Return the (X, Y) coordinate for the center point of the cell that contains the specified text.  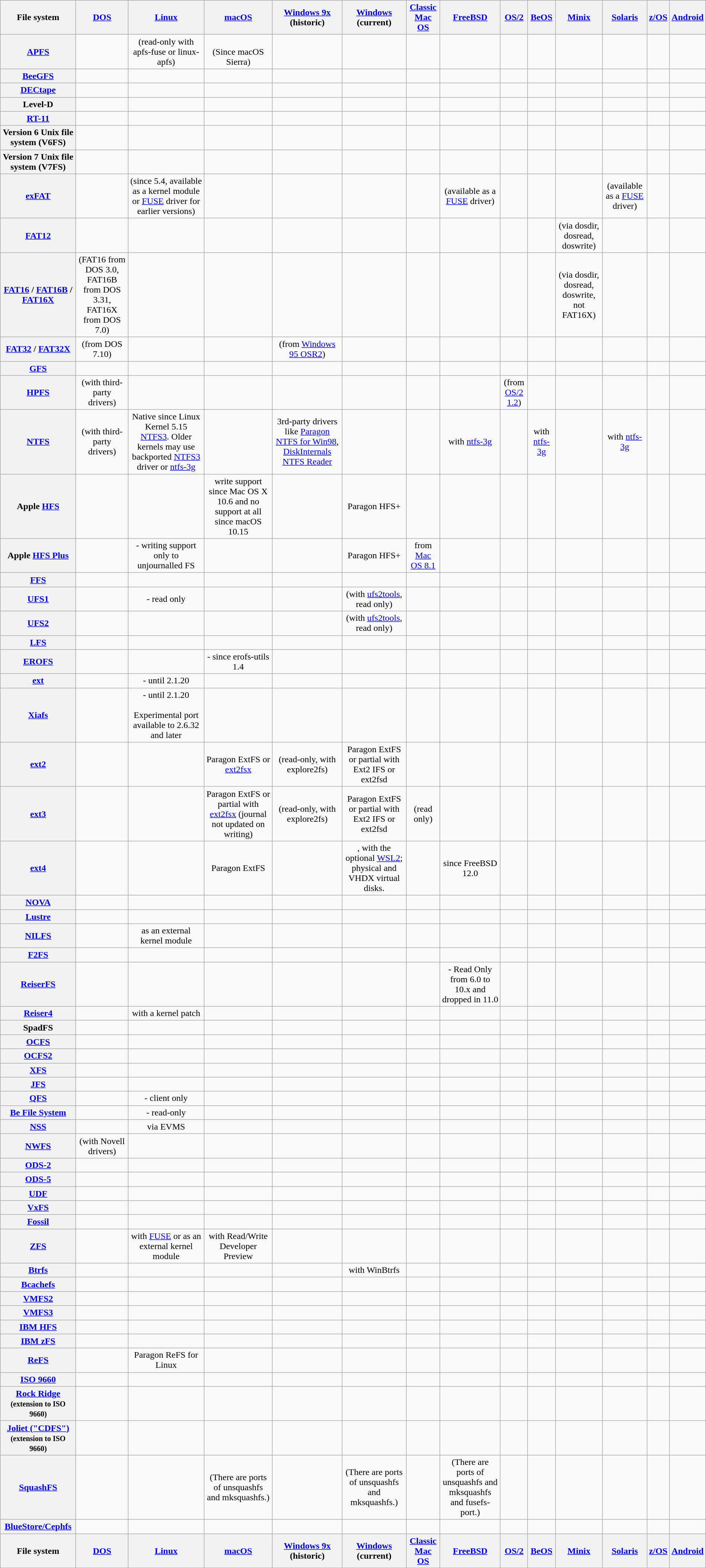
SquashFS (38, 1487)
SpadFS (38, 1028)
(from DOS 7.10) (102, 349)
(via dosdir, dosread, doswrite, not FAT16X) (579, 295)
Apple HFS (38, 506)
ODS-2 (38, 1165)
Be File System (38, 1112)
ODS-5 (38, 1179)
Bcachefs (38, 1284)
Fossil (38, 1222)
F2FS (38, 955)
LFS (38, 642)
with Read/Write Developer Preview (238, 1246)
Rock Ridge(extension to ISO 9660) (38, 1403)
NTFS (38, 442)
, with the optional WSL2; physical and VHDX virtual disks. (374, 868)
APFS (38, 52)
- writing support only to unjournalled FS (166, 556)
ext (38, 681)
Joliet ("CDFS")(extension to ISO 9660) (38, 1438)
Lustre (38, 917)
ReiserFS (38, 984)
NOVA (38, 902)
exFAT (38, 196)
ZFS (38, 1246)
OCFS (38, 1042)
HPFS (38, 393)
via EVMS (166, 1127)
Apple HFS Plus (38, 556)
UFS2 (38, 623)
- read-only (166, 1112)
IBM HFS (38, 1327)
3rd-party drivers like Paragon NTFS for Win98, DiskInternals NTFS Reader (307, 442)
(read only) (423, 814)
FAT16 / FAT16B / FAT16X (38, 295)
- since erofs-utils 1.4 (238, 662)
Version 6 Unix file system (V6FS) (38, 138)
- Read Only from 6.0 to 10.x and dropped in 11.0 (470, 984)
FAT32 / FAT32X (38, 349)
IBM zFS (38, 1341)
- client only (166, 1098)
Paragon ExtFS or partial with ext2fsx (journal not updated on writing) (238, 814)
FAT12 (38, 235)
XFS (38, 1070)
QFS (38, 1098)
NWFS (38, 1146)
BeeGFS (38, 76)
(from OS/2 1.2) (514, 393)
Paragon ExtFS (238, 868)
Native since Linux Kernel 5.15 NTFS3. Older kernels may use backported NTFS3 driver or ntfs-3g (166, 442)
NILFS (38, 936)
ext2 (38, 764)
from Mac OS 8.1 (423, 556)
(from Windows 95 OSR2) (307, 349)
ISO 9660 (38, 1379)
with WinBtrfs (374, 1270)
EROFS (38, 662)
UDF (38, 1194)
VMFS3 (38, 1313)
- read only (166, 599)
RT-11 (38, 118)
OCFS2 (38, 1056)
with a kernel patch (166, 1013)
Paragon ExtFS or ext2fsx (238, 764)
(via dosdir, dosread, doswrite) (579, 235)
with FUSE or as an external kernel module (166, 1246)
- until 2.1.20Experimental port available to 2.6.32 and later (166, 715)
Xiafs (38, 715)
NSS (38, 1127)
ext4 (38, 868)
- until 2.1.20 (166, 681)
Version 7 Unix file system (V7FS) (38, 162)
VxFS (38, 1208)
Reiser4 (38, 1013)
JFS (38, 1084)
Level-D (38, 104)
BlueStore/Cephfs (38, 1526)
VMFS2 (38, 1299)
Btrfs (38, 1270)
(There are ports of unsquashfs and mksquashfs and fusefs-port.) (470, 1487)
DECtape (38, 90)
(read-only with apfs-fuse or linux-apfs) (166, 52)
ext3 (38, 814)
(FAT16 from DOS 3.0, FAT16B from DOS 3.31, FAT16X from DOS 7.0) (102, 295)
Paragon ReFS for Linux (166, 1360)
ReFS (38, 1360)
as an external kernel module (166, 936)
(since 5.4, available as a kernel module or FUSE driver for earlier versions) (166, 196)
(Since macOS Sierra) (238, 52)
UFS1 (38, 599)
write support since Mac OS X 10.6 and no support at all since macOS 10.15 (238, 506)
(with Novell drivers) (102, 1146)
since FreeBSD 12.0 (470, 868)
GFS (38, 368)
FFS (38, 580)
